Search for the cell housing the specified text and yield its (x, y) center coordinate. 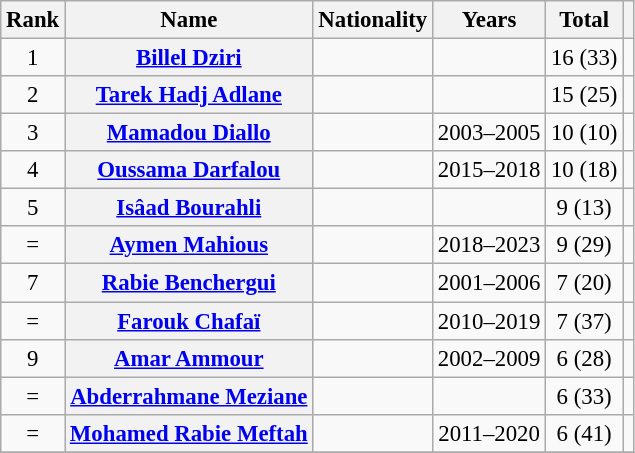
2 (33, 95)
Total (584, 20)
6 (41) (584, 433)
Rank (33, 20)
9 (29) (584, 245)
7 (20) (584, 283)
Nationality (372, 20)
Name (190, 20)
Abderrahmane Meziane (190, 396)
2015–2018 (490, 170)
Aymen Mahious (190, 245)
Mamadou Diallo (190, 133)
10 (10) (584, 133)
Mohamed Rabie Meftah (190, 433)
7 (33, 283)
Farouk Chafaï (190, 321)
5 (33, 208)
7 (37) (584, 321)
2011–2020 (490, 433)
9 (33, 358)
Rabie Benchergui (190, 283)
16 (33) (584, 58)
3 (33, 133)
2002–2009 (490, 358)
1 (33, 58)
2018–2023 (490, 245)
6 (33) (584, 396)
9 (13) (584, 208)
Amar Ammour (190, 358)
4 (33, 170)
Billel Dziri (190, 58)
2003–2005 (490, 133)
Oussama Darfalou (190, 170)
10 (18) (584, 170)
Isâad Bourahli (190, 208)
Years (490, 20)
Tarek Hadj Adlane (190, 95)
15 (25) (584, 95)
6 (28) (584, 358)
2010–2019 (490, 321)
2001–2006 (490, 283)
